Find where the given text appears and provide that cell's center as [X, Y] coordinate. 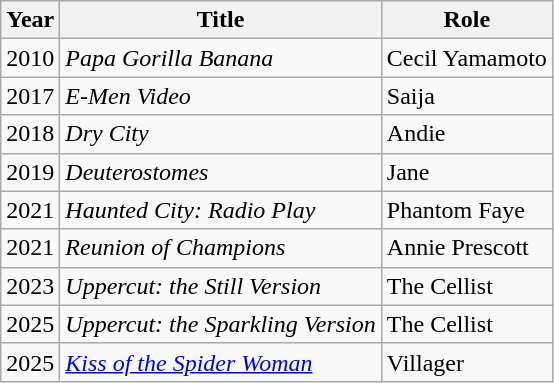
Title [220, 20]
2018 [30, 134]
Year [30, 20]
E-Men Video [220, 96]
Kiss of the Spider Woman [220, 362]
2019 [30, 172]
Phantom Faye [466, 210]
Andie [466, 134]
Jane [466, 172]
Uppercut: the Still Version [220, 286]
Papa Gorilla Banana [220, 58]
Annie Prescott [466, 248]
Saija [466, 96]
Villager [466, 362]
2010 [30, 58]
Cecil Yamamoto [466, 58]
Deuterostomes [220, 172]
Dry City [220, 134]
Haunted City: Radio Play [220, 210]
Role [466, 20]
Reunion of Champions [220, 248]
Uppercut: the Sparkling Version [220, 324]
2023 [30, 286]
2017 [30, 96]
